Provide the [x, y] coordinate of the cell's center where the given text is located.  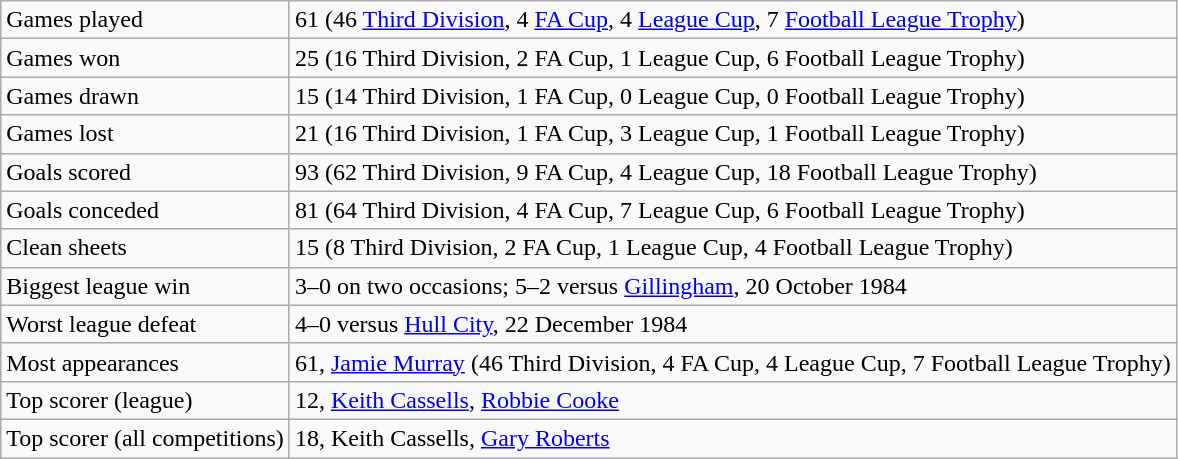
4–0 versus Hull City, 22 December 1984 [732, 324]
93 (62 Third Division, 9 FA Cup, 4 League Cup, 18 Football League Trophy) [732, 172]
12, Keith Cassells, Robbie Cooke [732, 400]
3–0 on two occasions; 5–2 versus Gillingham, 20 October 1984 [732, 286]
81 (64 Third Division, 4 FA Cup, 7 League Cup, 6 Football League Trophy) [732, 210]
Games played [146, 20]
Worst league defeat [146, 324]
Top scorer (league) [146, 400]
Clean sheets [146, 248]
15 (14 Third Division, 1 FA Cup, 0 League Cup, 0 Football League Trophy) [732, 96]
61 (46 Third Division, 4 FA Cup, 4 League Cup, 7 Football League Trophy) [732, 20]
Most appearances [146, 362]
Biggest league win [146, 286]
18, Keith Cassells, Gary Roberts [732, 438]
Top scorer (all competitions) [146, 438]
Goals scored [146, 172]
21 (16 Third Division, 1 FA Cup, 3 League Cup, 1 Football League Trophy) [732, 134]
25 (16 Third Division, 2 FA Cup, 1 League Cup, 6 Football League Trophy) [732, 58]
Games won [146, 58]
61, Jamie Murray (46 Third Division, 4 FA Cup, 4 League Cup, 7 Football League Trophy) [732, 362]
Games lost [146, 134]
15 (8 Third Division, 2 FA Cup, 1 League Cup, 4 Football League Trophy) [732, 248]
Games drawn [146, 96]
Goals conceded [146, 210]
